Capture the cell that displays the provided text and extract its [x, y] central coordinate. 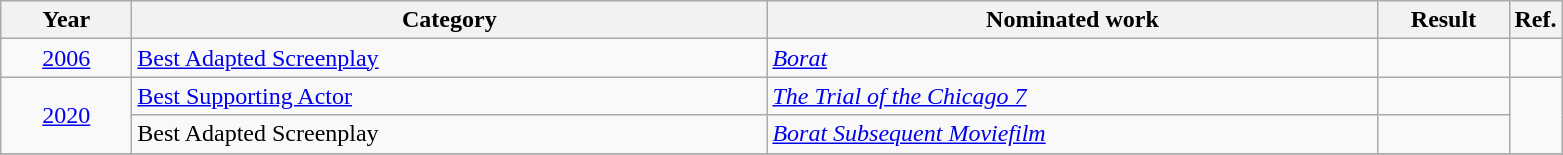
Borat [1072, 58]
2020 [66, 115]
Ref. [1536, 20]
2006 [66, 58]
Nominated work [1072, 20]
Result [1444, 20]
The Trial of the Chicago 7 [1072, 96]
Best Supporting Actor [450, 96]
Year [66, 20]
Category [450, 20]
Borat Subsequent Moviefilm [1072, 134]
